For the text-containing cell, return its midpoint in [X, Y] coordinate format. 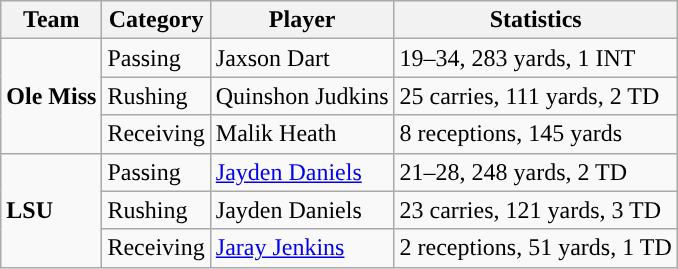
19–34, 283 yards, 1 INT [536, 58]
23 carries, 121 yards, 3 TD [536, 210]
Jaray Jenkins [302, 248]
Quinshon Judkins [302, 96]
Team [52, 20]
LSU [52, 210]
2 receptions, 51 yards, 1 TD [536, 248]
25 carries, 111 yards, 2 TD [536, 96]
Malik Heath [302, 134]
Ole Miss [52, 96]
21–28, 248 yards, 2 TD [536, 172]
Jaxson Dart [302, 58]
8 receptions, 145 yards [536, 134]
Category [156, 20]
Player [302, 20]
Statistics [536, 20]
